Determine the (x, y) coordinate at the center of the cell enclosing the given text.  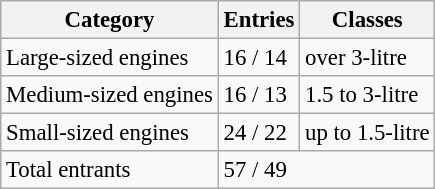
over 3-litre (368, 58)
16 / 14 (258, 58)
Category (110, 20)
Medium-sized engines (110, 95)
57 / 49 (326, 170)
24 / 22 (258, 133)
1.5 to 3-litre (368, 95)
Total entrants (110, 170)
Small-sized engines (110, 133)
up to 1.5-litre (368, 133)
Large-sized engines (110, 58)
Classes (368, 20)
16 / 13 (258, 95)
Entries (258, 20)
